Provide the [x, y] coordinate of the cell's center where the given text is located.  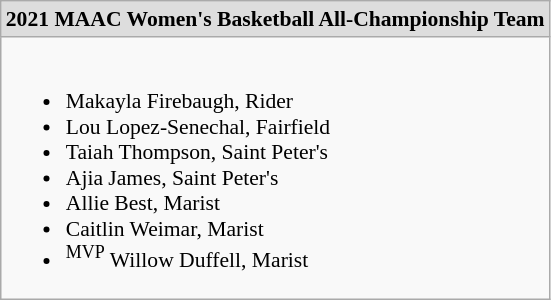
2021 MAAC Women's Basketball All-Championship Team [276, 19]
